Identify which cell holds the provided text, then report its (X, Y) central coordinate. 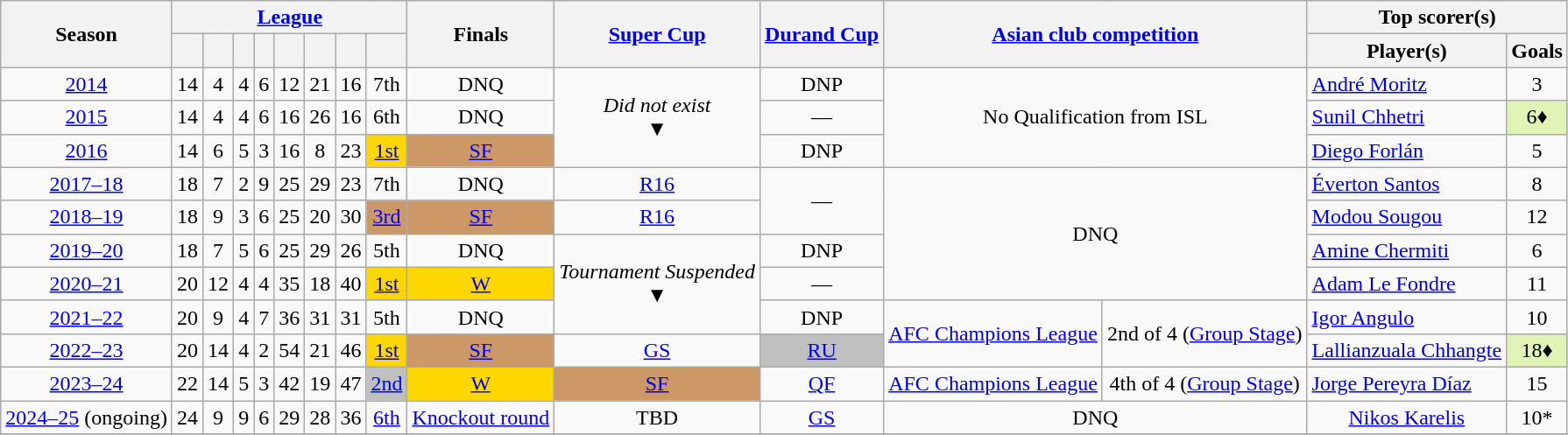
RU (822, 350)
Super Cup (657, 34)
Nikos Karelis (1407, 417)
2016 (87, 151)
Modou Sougou (1407, 217)
Igor Angulo (1407, 317)
Éverton Santos (1407, 184)
2015 (87, 117)
Player(s) (1407, 51)
15 (1537, 383)
18♦ (1537, 350)
2nd (387, 383)
Durand Cup (822, 34)
6♦ (1537, 117)
Lallianzuala Chhangte (1407, 350)
47 (350, 383)
19 (321, 383)
2nd of 4 (Group Stage) (1204, 333)
2022–23 (87, 350)
Sunil Chhetri (1407, 117)
Goals (1537, 51)
TBD (657, 417)
28 (321, 417)
No Qualification from ISL (1095, 117)
Finals (481, 34)
2014 (87, 84)
André Moritz (1407, 84)
2019–20 (87, 250)
Amine Chermiti (1407, 250)
Did not exist▼ (657, 117)
22 (187, 383)
3rd (387, 217)
35 (289, 284)
42 (289, 383)
2018–19 (87, 217)
40 (350, 284)
QF (822, 383)
54 (289, 350)
Jorge Pereyra Díaz (1407, 383)
2023–24 (87, 383)
10* (1537, 417)
11 (1537, 284)
Tournament Suspended▼ (657, 284)
2017–18 (87, 184)
Season (87, 34)
10 (1537, 317)
Asian club competition (1095, 34)
Diego Forlán (1407, 151)
2021–22 (87, 317)
Knockout round (481, 417)
Adam Le Fondre (1407, 284)
Top scorer(s) (1437, 18)
2024–25 (ongoing) (87, 417)
League (289, 18)
2020–21 (87, 284)
46 (350, 350)
30 (350, 217)
4th of 4 (Group Stage) (1204, 383)
24 (187, 417)
